Search for the cell housing the specified text and yield its (X, Y) center coordinate. 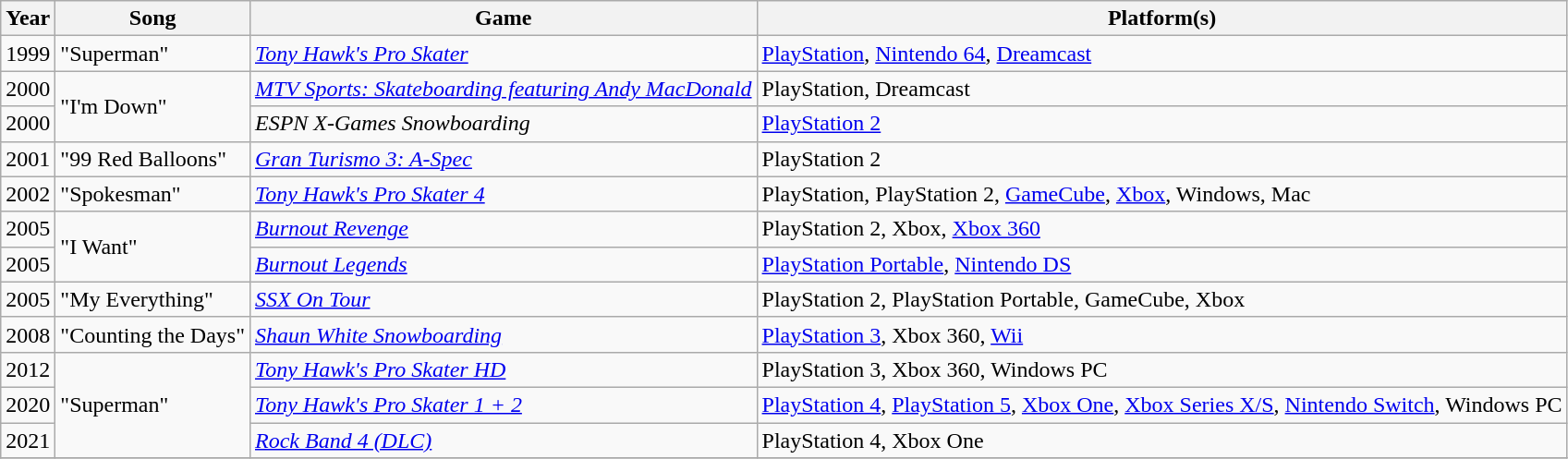
MTV Sports: Skateboarding featuring Andy MacDonald (503, 89)
"I'm Down" (153, 106)
PlayStation 3, Xbox 360, Wii (1162, 334)
Rock Band 4 (DLC) (503, 441)
PlayStation 4, Xbox One (1162, 441)
SSX On Tour (503, 299)
Gran Turismo 3: A-Spec (503, 159)
Year (28, 18)
"99 Red Balloons" (153, 159)
"My Everything" (153, 299)
Song (153, 18)
Burnout Legends (503, 264)
2021 (28, 441)
"Counting the Days" (153, 334)
PlayStation 4, PlayStation 5, Xbox One, Xbox Series X/S, Nintendo Switch, Windows PC (1162, 405)
PlayStation, Nintendo 64, Dreamcast (1162, 54)
PlayStation 2, PlayStation Portable, GameCube, Xbox (1162, 299)
"I Want" (153, 247)
Game (503, 18)
PlayStation 3, Xbox 360, Windows PC (1162, 369)
PlayStation, Dreamcast (1162, 89)
Tony Hawk's Pro Skater (503, 54)
"Spokesman" (153, 194)
Shaun White Snowboarding (503, 334)
Platform(s) (1162, 18)
2002 (28, 194)
2001 (28, 159)
PlayStation, PlayStation 2, GameCube, Xbox, Windows, Mac (1162, 194)
PlayStation 2, Xbox, Xbox 360 (1162, 229)
2020 (28, 405)
Tony Hawk's Pro Skater HD (503, 369)
Tony Hawk's Pro Skater 4 (503, 194)
ESPN X-Games Snowboarding (503, 124)
2012 (28, 369)
1999 (28, 54)
Burnout Revenge (503, 229)
2008 (28, 334)
PlayStation Portable, Nintendo DS (1162, 264)
Tony Hawk's Pro Skater 1 + 2 (503, 405)
